Output the (x, y) coordinate of the center of the cell containing the given text.  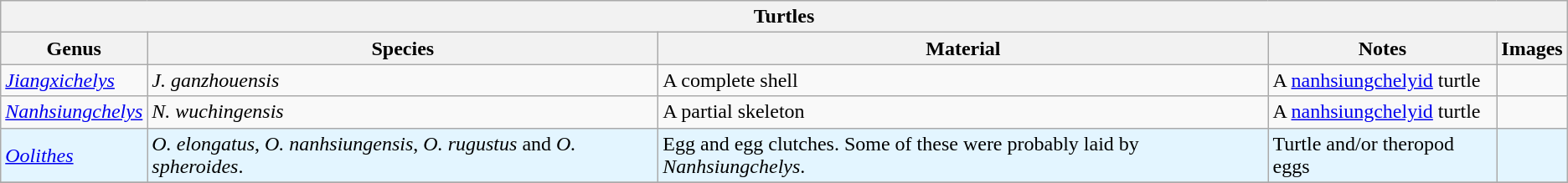
Genus (74, 48)
Notes (1382, 48)
O. elongatus, O. nanhsiungensis, O. rugustus and O. spheroides. (403, 155)
Material (963, 48)
Turtles (784, 17)
A complete shell (963, 80)
Egg and egg clutches. Some of these were probably laid by Nanhsiungchelys. (963, 155)
J. ganzhouensis (403, 80)
Jiangxichelys (74, 80)
Species (403, 48)
N. wuchingensis (403, 112)
A partial skeleton (963, 112)
Images (1532, 48)
Turtle and/or theropod eggs (1382, 155)
Oolithes (74, 155)
Nanhsiungchelys (74, 112)
